Identify which cell holds the provided text, then report its (X, Y) central coordinate. 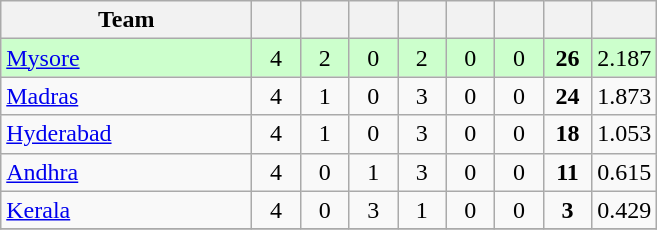
Team (126, 20)
1.053 (624, 134)
0.429 (624, 210)
Madras (126, 96)
0.615 (624, 172)
Kerala (126, 210)
24 (568, 96)
Mysore (126, 58)
Andhra (126, 172)
Hyderabad (126, 134)
26 (568, 58)
11 (568, 172)
18 (568, 134)
2.187 (624, 58)
1.873 (624, 96)
